Provide the (x, y) coordinate of the cell's center where the given text is located.  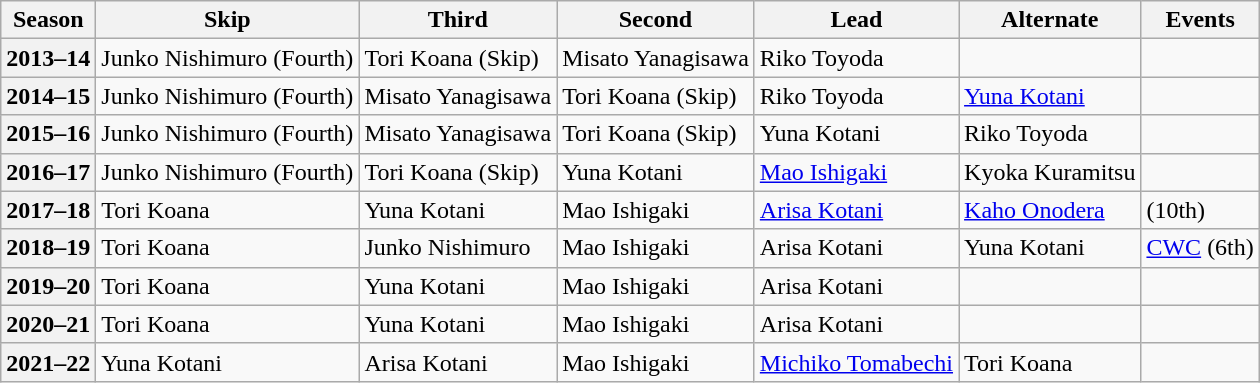
Events (1200, 20)
2021–22 (48, 362)
Season (48, 20)
CWC (6th) (1200, 248)
2013–14 (48, 58)
Kaho Onodera (1050, 210)
Michiko Tomabechi (856, 362)
2019–20 (48, 286)
Second (656, 20)
2014–15 (48, 96)
2018–19 (48, 248)
Third (458, 20)
2017–18 (48, 210)
(10th) (1200, 210)
2015–16 (48, 134)
Kyoka Kuramitsu (1050, 172)
Alternate (1050, 20)
Junko Nishimuro (458, 248)
2020–21 (48, 324)
Skip (228, 20)
Lead (856, 20)
2016–17 (48, 172)
